Pinpoint the cell where the given text exists, returning its (x, y) midpoint coordinate. 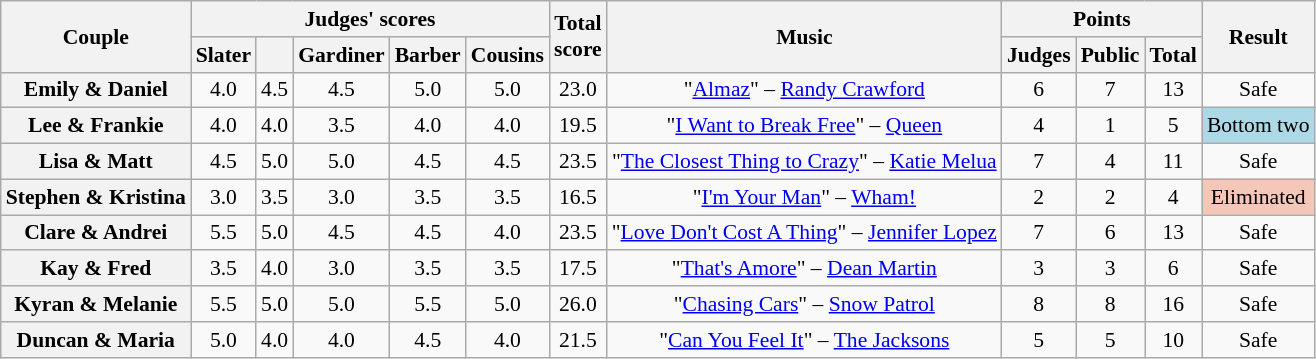
16.5 (578, 197)
11 (1174, 162)
16 (1174, 304)
Lisa & Matt (96, 162)
Result (1258, 36)
Totalscore (578, 36)
"Can You Feel It" – The Jacksons (804, 340)
"That's Amore" – Dean Martin (804, 269)
Kyran & Melanie (96, 304)
Judges' scores (370, 19)
Bottom two (1258, 126)
Slater (224, 55)
Barber (428, 55)
"The Closest Thing to Crazy" – Katie Melua (804, 162)
23.0 (578, 90)
Eliminated (1258, 197)
Public (1110, 55)
Judges (1039, 55)
21.5 (578, 340)
"I Want to Break Free" – Queen (804, 126)
Points (1102, 19)
1 (1110, 126)
"Chasing Cars" – Snow Patrol (804, 304)
10 (1174, 340)
Cousins (508, 55)
"I'm Your Man" – Wham! (804, 197)
Kay & Fred (96, 269)
Clare & Andrei (96, 233)
Music (804, 36)
26.0 (578, 304)
Couple (96, 36)
Lee & Frankie (96, 126)
Stephen & Kristina (96, 197)
Duncan & Maria (96, 340)
Total (1174, 55)
"Almaz" – Randy Crawford (804, 90)
Gardiner (341, 55)
17.5 (578, 269)
Emily & Daniel (96, 90)
"Love Don't Cost A Thing" – Jennifer Lopez (804, 233)
19.5 (578, 126)
